Find where the given text appears and provide that cell's center as [X, Y] coordinate. 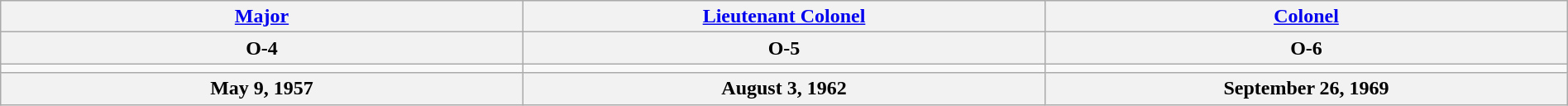
Major [262, 17]
O-4 [262, 48]
Colonel [1307, 17]
O-6 [1307, 48]
Lieutenant Colonel [784, 17]
August 3, 1962 [784, 89]
September 26, 1969 [1307, 89]
May 9, 1957 [262, 89]
O-5 [784, 48]
